Identify which cell holds the provided text, then report its (x, y) central coordinate. 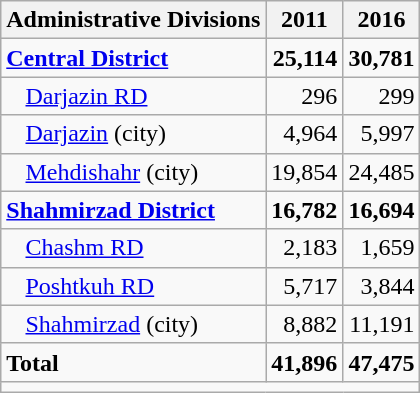
41,896 (304, 362)
8,882 (304, 324)
30,781 (382, 58)
19,854 (304, 172)
47,475 (382, 362)
5,717 (304, 286)
296 (304, 96)
3,844 (382, 286)
Shahmirzad District (134, 210)
24,485 (382, 172)
Darjazin RD (134, 96)
16,694 (382, 210)
Chashm RD (134, 248)
2016 (382, 20)
2,183 (304, 248)
1,659 (382, 248)
25,114 (304, 58)
299 (382, 96)
16,782 (304, 210)
Mehdishahr (city) (134, 172)
2011 (304, 20)
Administrative Divisions (134, 20)
Total (134, 362)
Darjazin (city) (134, 134)
11,191 (382, 324)
4,964 (304, 134)
Shahmirzad (city) (134, 324)
Central District (134, 58)
Poshtkuh RD (134, 286)
5,997 (382, 134)
